Return [X, Y] of the center of cell containing provided text 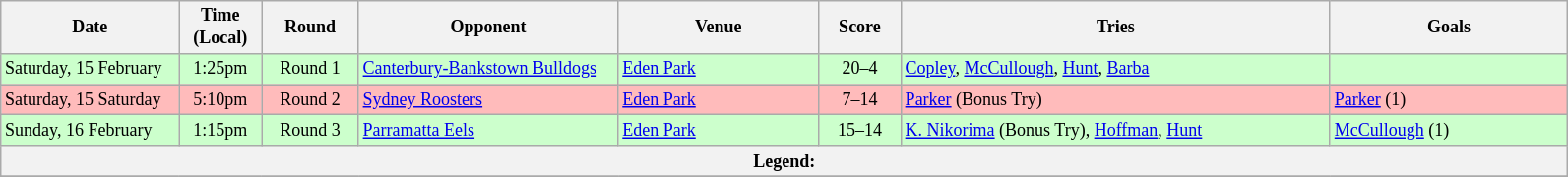
Canterbury-Bankstown Bulldogs [488, 69]
Round 3 [311, 130]
Parker (Bonus Try) [1115, 100]
5:10pm [220, 100]
Round 2 [311, 100]
1:25pm [220, 69]
Copley, McCullough, Hunt, Barba [1115, 69]
Legend: [784, 161]
Parramatta Eels [488, 130]
15–14 [860, 130]
Goals [1449, 28]
Opponent [488, 28]
Tries [1115, 28]
Date [91, 28]
McCullough (1) [1449, 130]
Sydney Roosters [488, 100]
Saturday, 15 Saturday [91, 100]
Sunday, 16 February [91, 130]
Saturday, 15 February [91, 69]
7–14 [860, 100]
20–4 [860, 69]
K. Nikorima (Bonus Try), Hoffman, Hunt [1115, 130]
Round [311, 28]
Time (Local) [220, 28]
Round 1 [311, 69]
1:15pm [220, 130]
Parker (1) [1449, 100]
Score [860, 28]
Venue [719, 28]
